Capture the cell that displays the provided text and extract its (X, Y) central coordinate. 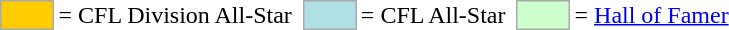
= CFL Division All-Star (175, 15)
= CFL All-Star (433, 15)
